For the text-containing cell, return its midpoint in [X, Y] coordinate format. 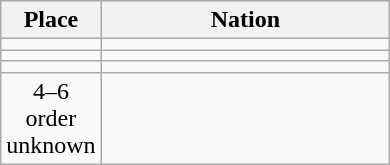
4–6 order unknown [51, 118]
Nation [246, 20]
Place [51, 20]
